Output the (x, y) coordinate of the center of the cell containing the given text.  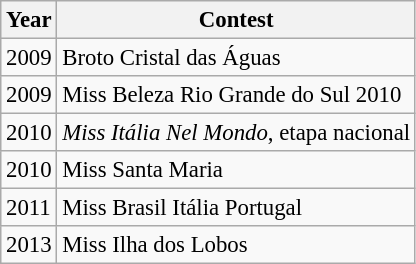
Miss Santa Maria (236, 170)
Year (29, 20)
Broto Cristal das Águas (236, 58)
Miss Ilha dos Lobos (236, 245)
Miss Brasil Itália Portugal (236, 208)
Contest (236, 20)
2011 (29, 208)
2013 (29, 245)
Miss Itália Nel Mondo, etapa nacional (236, 133)
Miss Beleza Rio Grande do Sul 2010 (236, 95)
